Provide the [x, y] coordinate of the cell's center where the given text is located.  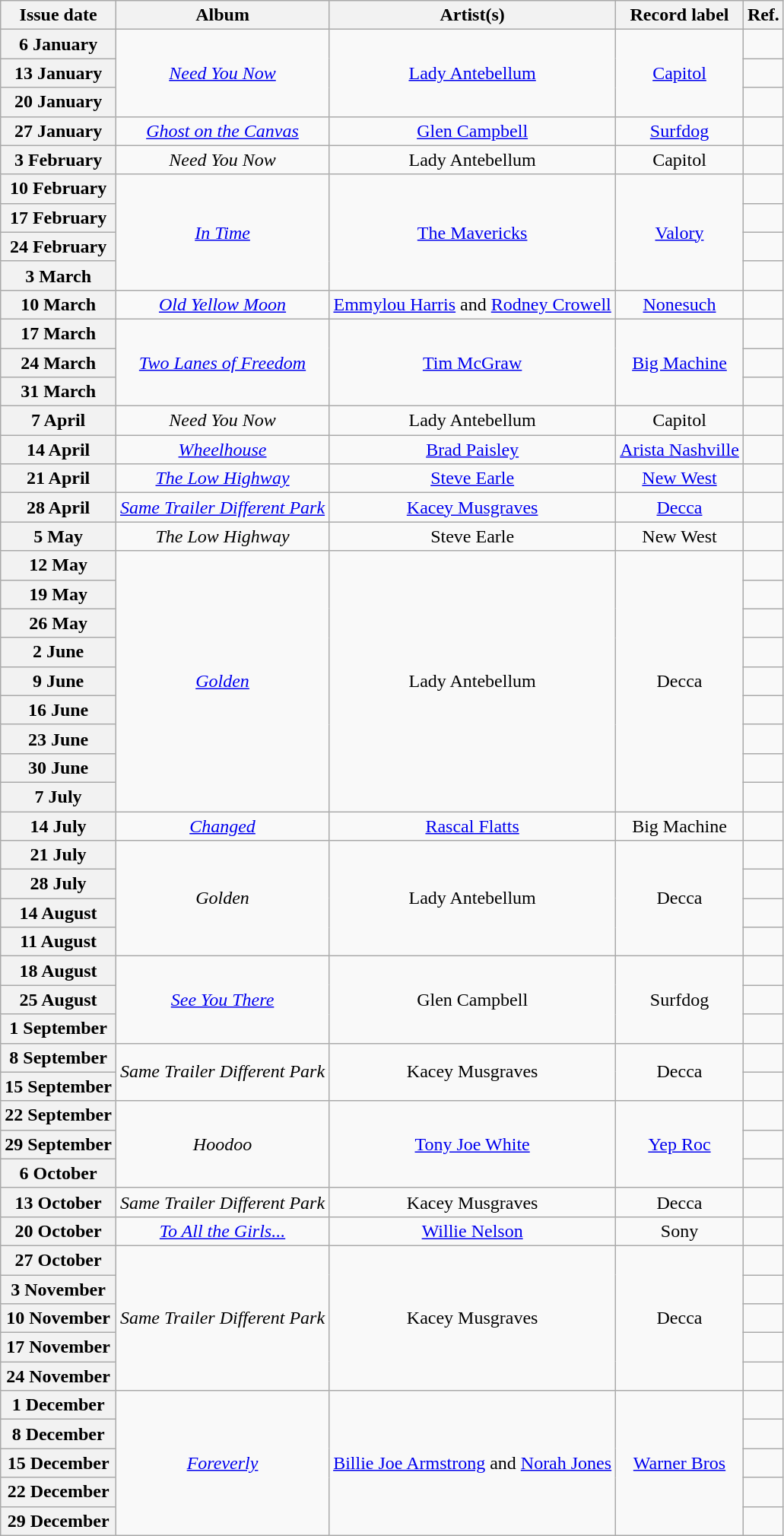
Brad Paisley [473, 450]
Ref. [763, 15]
Valory [680, 232]
To All the Girls... [222, 1231]
Artist(s) [473, 15]
10 November [59, 1318]
8 September [59, 1057]
See You There [222, 1000]
Two Lanes of Freedom [222, 362]
7 April [59, 421]
29 December [59, 1521]
20 October [59, 1231]
28 April [59, 507]
Billie Joe Armstrong and Norah Jones [473, 1463]
12 May [59, 565]
15 December [59, 1463]
27 January [59, 131]
23 June [59, 739]
11 August [59, 942]
The Mavericks [473, 232]
26 May [59, 623]
25 August [59, 1000]
3 February [59, 160]
Arista Nashville [680, 450]
15 September [59, 1086]
17 March [59, 333]
Warner Bros [680, 1463]
29 September [59, 1144]
Changed [222, 825]
Hoodoo [222, 1144]
20 January [59, 102]
5 May [59, 536]
Rascal Flatts [473, 825]
24 November [59, 1376]
16 June [59, 710]
22 September [59, 1115]
Tony Joe White [473, 1144]
Foreverly [222, 1463]
18 August [59, 971]
10 February [59, 189]
14 July [59, 825]
1 December [59, 1405]
7 July [59, 797]
Emmylou Harris and Rodney Crowell [473, 304]
13 October [59, 1202]
30 June [59, 768]
10 March [59, 304]
24 March [59, 363]
Sony [680, 1231]
21 July [59, 855]
Record label [680, 15]
2 June [59, 652]
Issue date [59, 15]
Yep Roc [680, 1144]
3 March [59, 275]
6 January [59, 44]
19 May [59, 594]
14 April [59, 450]
Wheelhouse [222, 450]
Tim McGraw [473, 362]
6 October [59, 1173]
14 August [59, 913]
22 December [59, 1492]
1 September [59, 1029]
8 December [59, 1434]
17 November [59, 1347]
Album [222, 15]
31 March [59, 392]
24 February [59, 246]
3 November [59, 1290]
21 April [59, 479]
13 January [59, 73]
Ghost on the Canvas [222, 131]
17 February [59, 218]
Nonesuch [680, 304]
In Time [222, 232]
Old Yellow Moon [222, 304]
28 July [59, 884]
27 October [59, 1260]
9 June [59, 681]
Willie Nelson [473, 1231]
